Identify which cell holds the provided text, then report its [x, y] central coordinate. 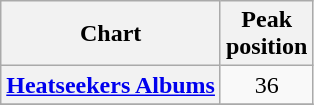
Peakposition [266, 34]
Chart [111, 34]
36 [266, 85]
Heatseekers Albums [111, 85]
